Extract the (x, y) coordinate from the center of the cell holding the provided text.  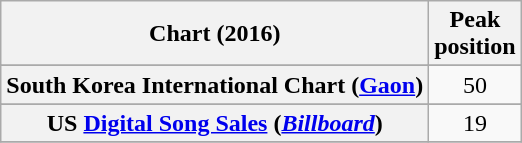
South Korea International Chart (Gaon) (215, 85)
50 (475, 85)
US Digital Song Sales (Billboard) (215, 123)
19 (475, 123)
Peak position (475, 34)
Chart (2016) (215, 34)
